Return (x, y) of the center of cell containing provided text 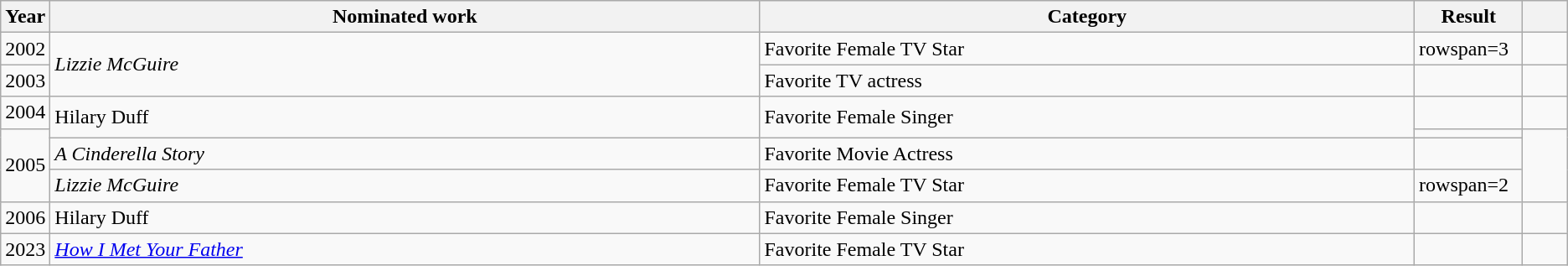
2003 (25, 81)
rowspan=3 (1469, 49)
Result (1469, 17)
Nominated work (405, 17)
How I Met Your Father (405, 249)
Favorite TV actress (1087, 81)
Category (1087, 17)
2023 (25, 249)
2006 (25, 217)
Favorite Movie Actress (1087, 154)
2002 (25, 49)
rowspan=2 (1469, 185)
A Cinderella Story (405, 154)
2005 (25, 164)
2004 (25, 112)
Year (25, 17)
